From the cell containing the given text, extract its center point as (x, y) coordinate. 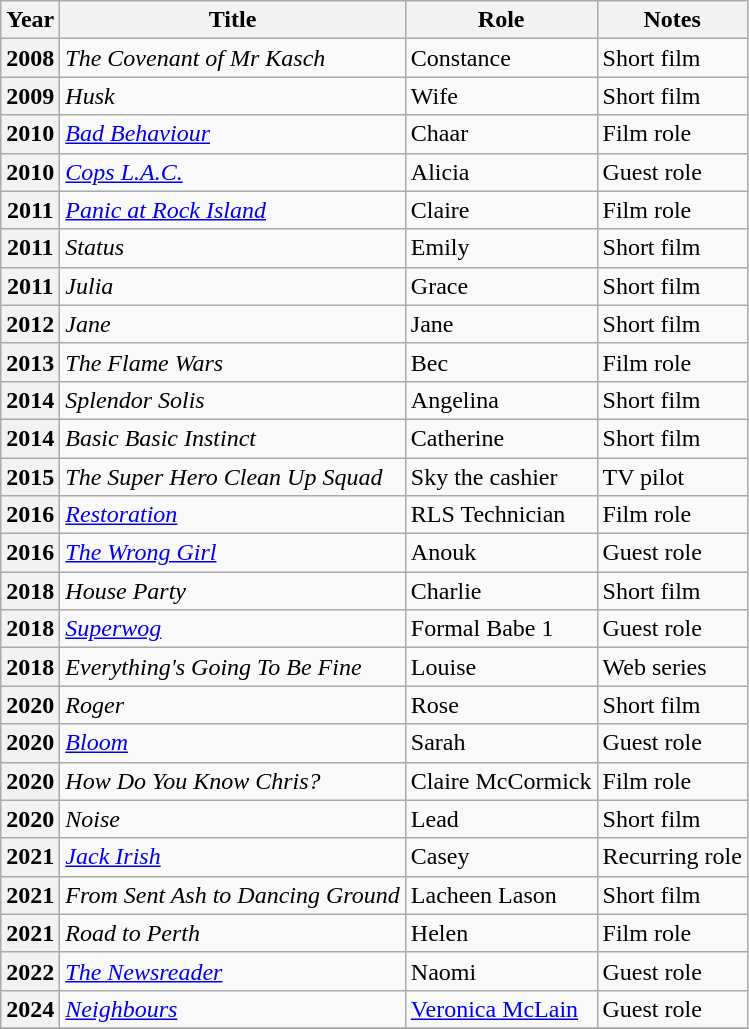
Julia (232, 286)
2024 (30, 1009)
Status (232, 248)
Title (232, 20)
Veronica McLain (501, 1009)
Bloom (232, 743)
2022 (30, 971)
Chaar (501, 134)
Emily (501, 248)
From Sent Ash to Dancing Ground (232, 895)
Bad Behaviour (232, 134)
The Wrong Girl (232, 553)
Claire McCormick (501, 781)
2013 (30, 362)
Role (501, 20)
The Super Hero Clean Up Squad (232, 477)
Angelina (501, 400)
Splendor Solis (232, 400)
Notes (672, 20)
Charlie (501, 591)
Claire (501, 210)
The Newsreader (232, 971)
Casey (501, 857)
Sarah (501, 743)
Restoration (232, 515)
Cops L.A.C. (232, 172)
Road to Perth (232, 933)
2009 (30, 96)
Sky the cashier (501, 477)
RLS Technician (501, 515)
Jack Irish (232, 857)
Lead (501, 819)
2015 (30, 477)
2012 (30, 324)
Year (30, 20)
The Covenant of Mr Kasch (232, 58)
Formal Babe 1 (501, 629)
House Party (232, 591)
Husk (232, 96)
The Flame Wars (232, 362)
Helen (501, 933)
2008 (30, 58)
Naomi (501, 971)
Noise (232, 819)
Grace (501, 286)
Alicia (501, 172)
Superwog (232, 629)
How Do You Know Chris? (232, 781)
Lacheen Lason (501, 895)
Panic at Rock Island (232, 210)
Constance (501, 58)
Everything's Going To Be Fine (232, 667)
Catherine (501, 438)
Web series (672, 667)
Bec (501, 362)
Rose (501, 705)
Louise (501, 667)
Wife (501, 96)
TV pilot (672, 477)
Neighbours (232, 1009)
Basic Basic Instinct (232, 438)
Anouk (501, 553)
Recurring role (672, 857)
Roger (232, 705)
